Determine the [x, y] coordinate at the center of the cell enclosing the given text.  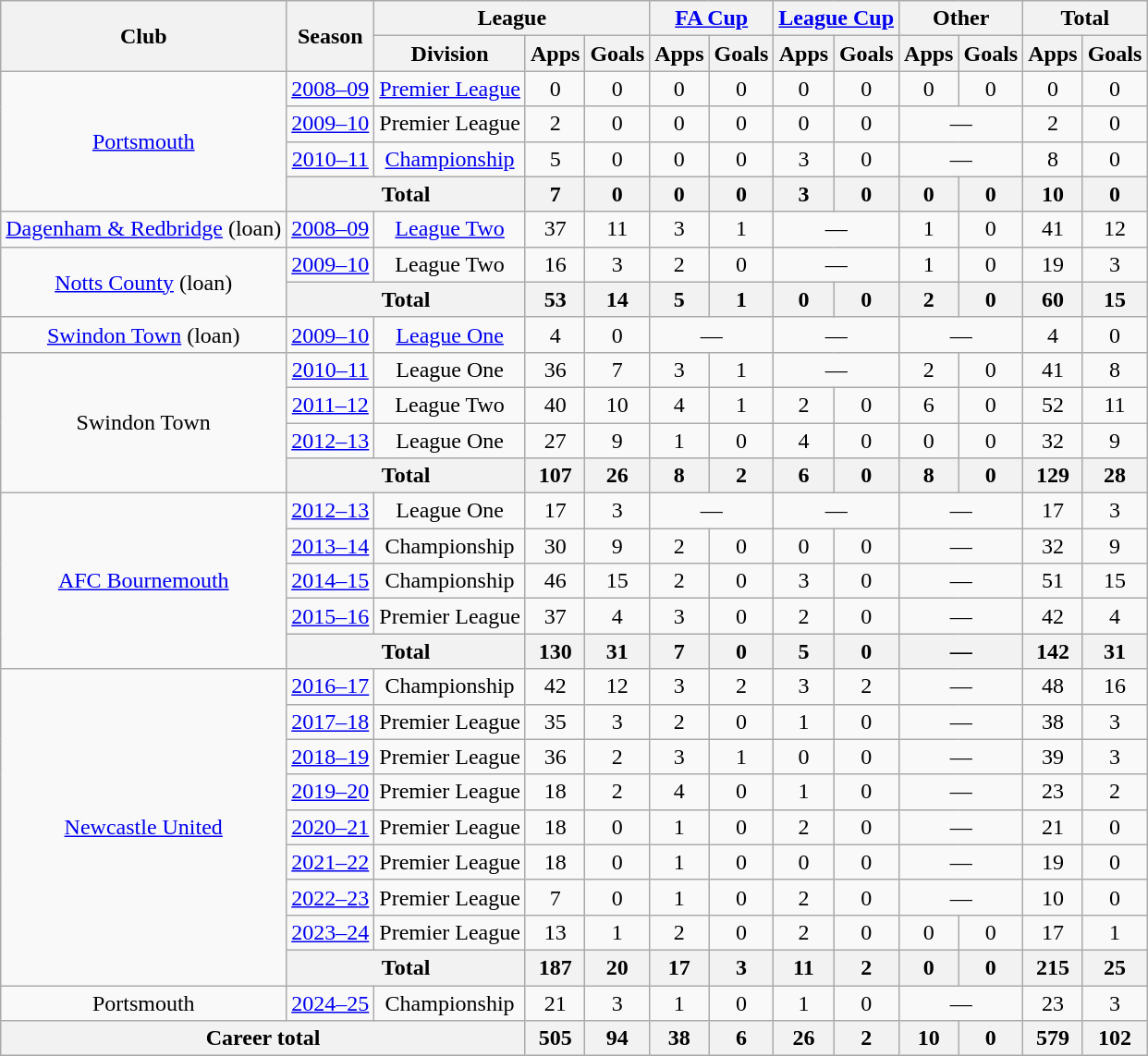
2022–23 [331, 897]
102 [1115, 1038]
48 [1053, 686]
2015–16 [331, 616]
Club [144, 36]
Newcastle United [144, 828]
30 [555, 546]
27 [555, 441]
94 [617, 1038]
2017–18 [331, 722]
215 [1053, 967]
40 [555, 405]
League [512, 18]
579 [1053, 1038]
13 [555, 932]
FA Cup [712, 18]
51 [1053, 581]
2024–25 [331, 1002]
2016–17 [331, 686]
Division [450, 54]
14 [617, 299]
35 [555, 722]
46 [555, 581]
Season [331, 36]
129 [1053, 476]
53 [555, 299]
39 [1053, 757]
505 [555, 1038]
Other [961, 18]
60 [1053, 299]
League Cup [837, 18]
25 [1115, 967]
2021–22 [331, 862]
107 [555, 476]
20 [617, 967]
142 [1053, 651]
2023–24 [331, 932]
Swindon Town [144, 422]
28 [1115, 476]
2011–12 [331, 405]
2014–15 [331, 581]
187 [555, 967]
AFC Bournemouth [144, 581]
Notts County (loan) [144, 282]
130 [555, 651]
2019–20 [331, 792]
2013–14 [331, 546]
Swindon Town (loan) [144, 334]
Career total [263, 1038]
52 [1053, 405]
2020–21 [331, 827]
Dagenham & Redbridge (loan) [144, 229]
2018–19 [331, 757]
